Return the [x, y] coordinate for the center point of the cell that contains the specified text.  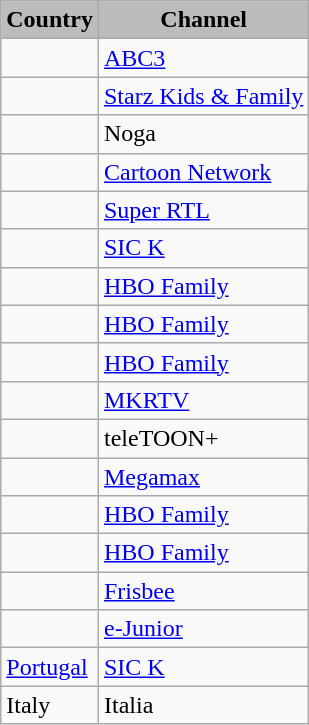
Noga [203, 134]
teleTOON+ [203, 438]
Cartoon Network [203, 172]
Super RTL [203, 210]
Portugal [50, 667]
MKRTV [203, 400]
Country [50, 20]
Italy [50, 705]
Starz Kids & Family [203, 96]
Channel [203, 20]
Megamax [203, 477]
Italia [203, 705]
Frisbee [203, 591]
e-Junior [203, 629]
ABC3 [203, 58]
